Locate the cell with the specified text and output its [x, y] center coordinate. 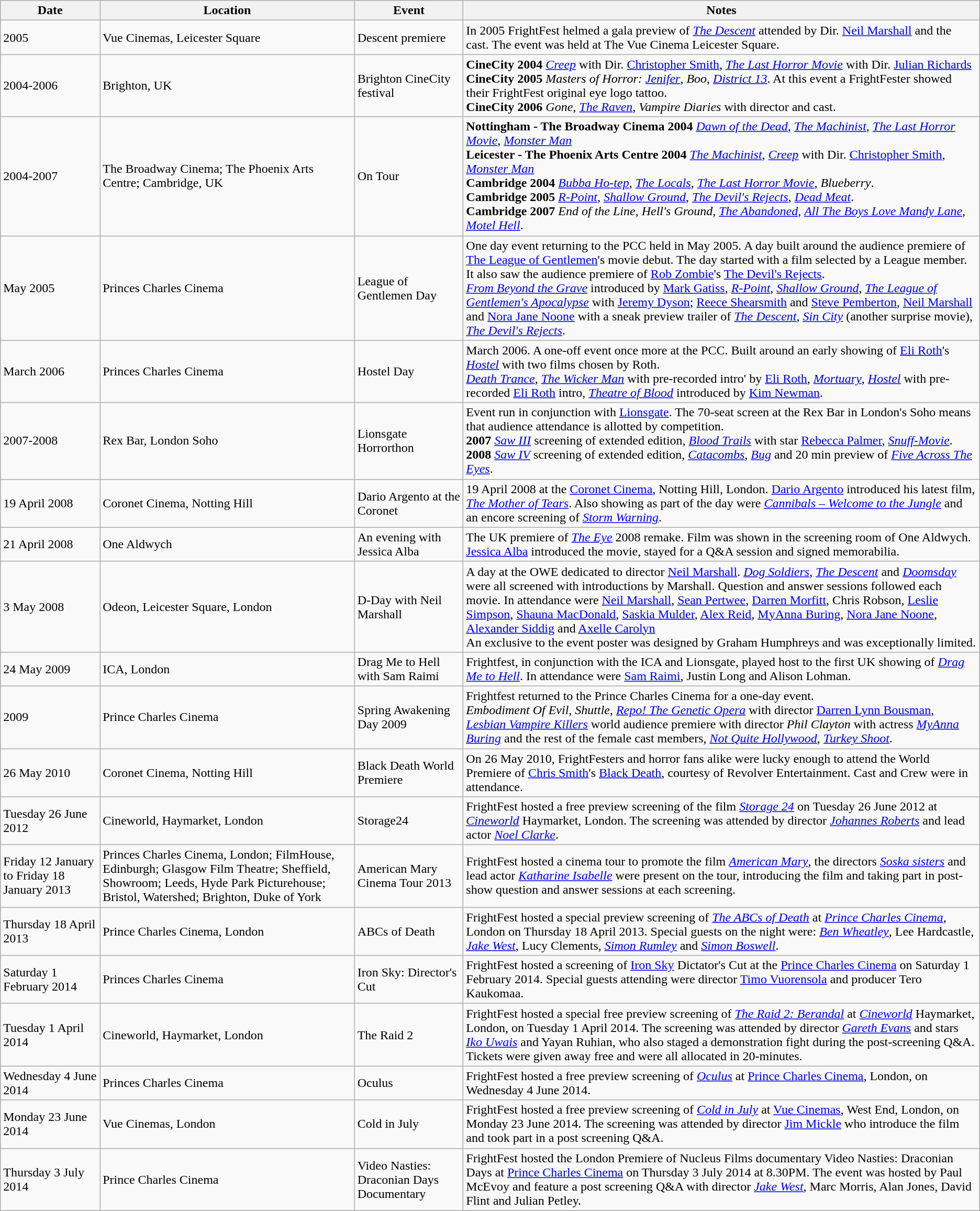
March 2006 [50, 372]
ICA, London [227, 669]
One Aldwych [227, 545]
May 2005 [50, 288]
19 April 2008 [50, 503]
Vue Cinemas, Leicester Square [227, 38]
Prince Charles Cinema, London [227, 931]
Thursday 18 April 2013 [50, 931]
3 May 2008 [50, 606]
An evening with Jessica Alba [409, 545]
The Broadway Cinema; The Phoenix Arts Centre; Cambridge, UK [227, 176]
Cold in July [409, 1124]
Saturday 1 February 2014 [50, 980]
Event [409, 10]
2005 [50, 38]
Location [227, 10]
FrightFest hosted a free preview screening of Oculus at Prince Charles Cinema, London, on Wednesday 4 June 2014. [721, 1083]
Tuesday 26 June 2012 [50, 821]
Date [50, 10]
Odeon, Leicester Square, London [227, 606]
Descent premiere [409, 38]
Dario Argento at the Coronet [409, 503]
Lionsgate Horrorthon [409, 441]
Rex Bar, London Soho [227, 441]
League of Gentlemen Day [409, 288]
Drag Me to Hell with Sam Raimi [409, 669]
ABCs of Death [409, 931]
Video Nasties: Draconian Days Documentary [409, 1179]
Notes [721, 10]
Hostel Day [409, 372]
2004-2007 [50, 176]
Brighton, UK [227, 86]
2009 [50, 717]
2004-2006 [50, 86]
2007-2008 [50, 441]
Brighton CineCity festival [409, 86]
The Raid 2 [409, 1035]
Friday 12 January to Friday 18 January 2013 [50, 876]
Wednesday 4 June 2014 [50, 1083]
Tuesday 1 April 2014 [50, 1035]
Monday 23 June 2014 [50, 1124]
Oculus [409, 1083]
21 April 2008 [50, 545]
26 May 2010 [50, 773]
Vue Cinemas, London [227, 1124]
Iron Sky: Director's Cut [409, 980]
On Tour [409, 176]
Storage24 [409, 821]
Thursday 3 July 2014 [50, 1179]
24 May 2009 [50, 669]
Spring Awakening Day 2009 [409, 717]
Black Death World Premiere [409, 773]
D-Day with Neil Marshall [409, 606]
American Mary Cinema Tour 2013 [409, 876]
